Find where the given text appears and provide that cell's center as (X, Y) coordinate. 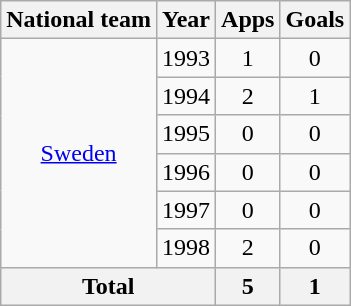
Sweden (79, 153)
1993 (186, 58)
1998 (186, 248)
Apps (248, 20)
Year (186, 20)
1994 (186, 96)
Total (108, 286)
5 (248, 286)
1996 (186, 172)
Goals (315, 20)
1997 (186, 210)
1995 (186, 134)
National team (79, 20)
